Provide the [x, y] coordinate of the cell's center where the given text is located.  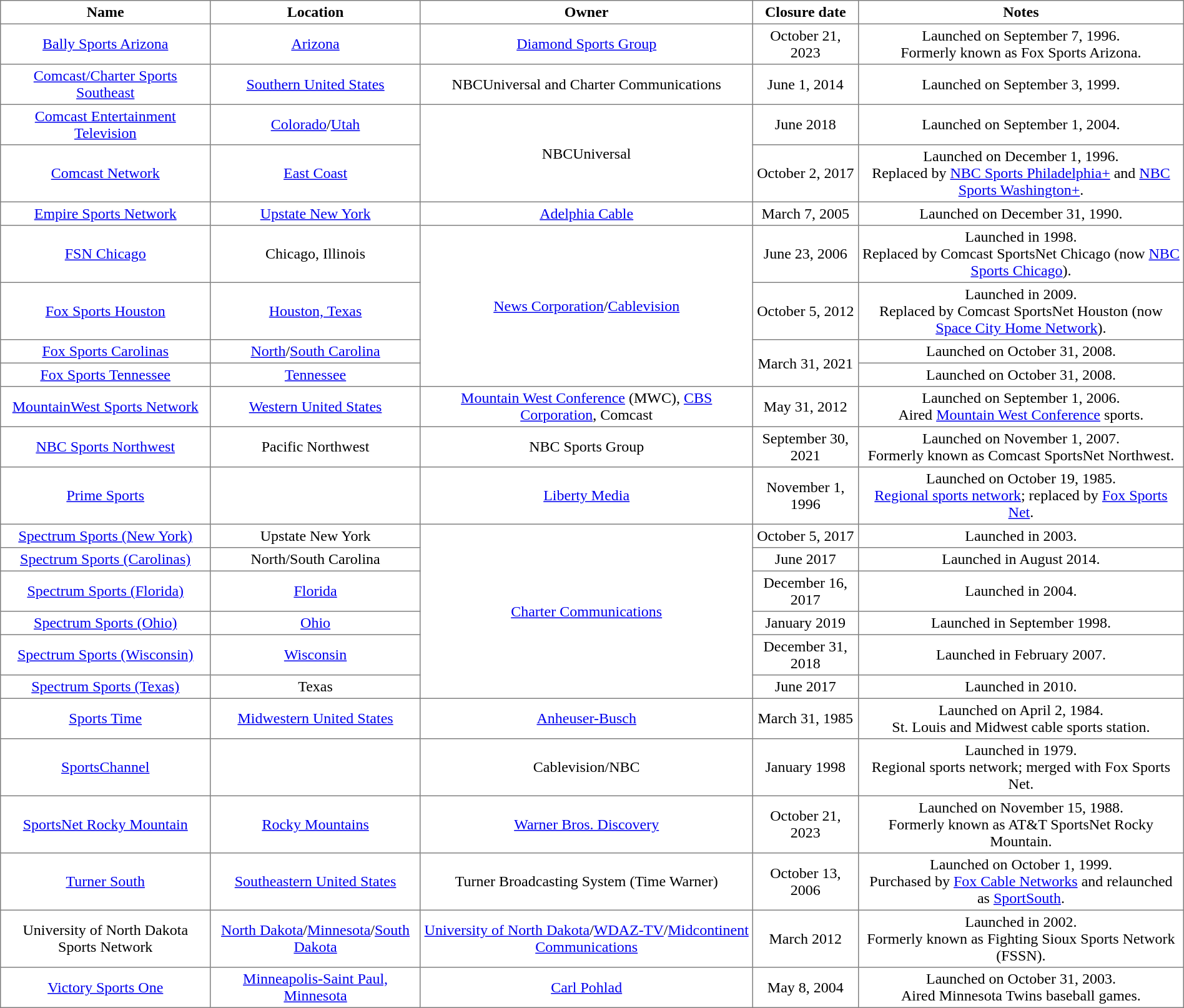
Comcast/Charter Sports Southeast [106, 84]
Launched on December 1, 1996.Replaced by NBC Sports Philadelphia+ and NBC Sports Washington+. [1022, 174]
Rocky Mountains [316, 824]
Owner [586, 12]
October 13, 2006 [806, 882]
Launched on September 7, 1996.Formerly known as Fox Sports Arizona. [1022, 44]
Liberty Media [586, 496]
Spectrum Sports (New York) [106, 536]
December 31, 2018 [806, 655]
FSN Chicago [106, 254]
Launched in 2004. [1022, 591]
Southeastern United States [316, 882]
Chicago, Illinois [316, 254]
Anheuser-Busch [586, 718]
Launched on November 15, 1988.Formerly known as AT&T SportsNet Rocky Mountain. [1022, 824]
Fox Sports Houston [106, 311]
June 1, 2014 [806, 84]
Charter Communications [586, 611]
Empire Sports Network [106, 214]
Name [106, 12]
MountainWest Sports Network [106, 407]
May 31, 2012 [806, 407]
March 7, 2005 [806, 214]
January 1998 [806, 768]
March 31, 2021 [806, 363]
NBCUniversal [586, 153]
Tennessee [316, 375]
Bally Sports Arizona [106, 44]
October 2, 2017 [806, 174]
Midwestern United States [316, 718]
SportsNet Rocky Mountain [106, 824]
Comcast Network [106, 174]
Minneapolis-Saint Paul, Minnesota [316, 987]
Launched on October 1, 1999.Purchased by Fox Cable Networks and relaunched as SportSouth. [1022, 882]
Warner Bros. Discovery [586, 824]
Location [316, 12]
Launched in August 2014. [1022, 560]
North Dakota/Minnesota/South Dakota [316, 939]
Spectrum Sports (Ohio) [106, 623]
Launched in 1998.Replaced by Comcast SportsNet Chicago (now NBC Sports Chicago). [1022, 254]
Sports Time [106, 718]
Fox Sports Tennessee [106, 375]
Launched in 2010. [1022, 687]
News Corporation/Cablevision [586, 306]
Colorado/Utah [316, 124]
June 2018 [806, 124]
Launched on September 1, 2004. [1022, 124]
NBC Sports Group [586, 447]
Launched on October 31, 2003.Aired Minnesota Twins baseball games. [1022, 987]
Pacific Northwest [316, 447]
Diamond Sports Group [586, 44]
October 5, 2017 [806, 536]
Arizona [316, 44]
Texas [316, 687]
University of North Dakota/WDAZ-TV/Midcontinent Communications [586, 939]
September 30, 2021 [806, 447]
January 2019 [806, 623]
Launched on April 2, 1984.St. Louis and Midwest cable sports station. [1022, 718]
Launched in 2002.Formerly known as Fighting Sioux Sports Network (FSSN). [1022, 939]
Ohio [316, 623]
March 2012 [806, 939]
NBCUniversal and Charter Communications [586, 84]
Launched on November 1, 2007.Formerly known as Comcast SportsNet Northwest. [1022, 447]
Spectrum Sports (Texas) [106, 687]
Southern United States [316, 84]
Turner South [106, 882]
Launched on September 3, 1999. [1022, 84]
Launched on December 31, 1990. [1022, 214]
University of North Dakota Sports Network [106, 939]
Spectrum Sports (Carolinas) [106, 560]
Mountain West Conference (MWC), CBS Corporation, Comcast [586, 407]
East Coast [316, 174]
Florida [316, 591]
November 1, 1996 [806, 496]
Spectrum Sports (Florida) [106, 591]
Launched in 1979.Regional sports network; merged with Fox Sports Net. [1022, 768]
May 8, 2004 [806, 987]
Adelphia Cable [586, 214]
March 31, 1985 [806, 718]
NBC Sports Northwest [106, 447]
Houston, Texas [316, 311]
Launched in September 1998. [1022, 623]
Closure date [806, 12]
Spectrum Sports (Wisconsin) [106, 655]
Fox Sports Carolinas [106, 352]
SportsChannel [106, 768]
Cablevision/NBC [586, 768]
Launched in 2009.Replaced by Comcast SportsNet Houston (now Space City Home Network). [1022, 311]
Victory Sports One [106, 987]
Western United States [316, 407]
Comcast Entertainment Television [106, 124]
Launched on October 19, 1985.Regional sports network; replaced by Fox Sports Net. [1022, 496]
Launched on September 1, 2006.Aired Mountain West Conference sports. [1022, 407]
June 23, 2006 [806, 254]
Wisconsin [316, 655]
Prime Sports [106, 496]
Turner Broadcasting System (Time Warner) [586, 882]
October 5, 2012 [806, 311]
Notes [1022, 12]
Launched in February 2007. [1022, 655]
December 16, 2017 [806, 591]
Carl Pohlad [586, 987]
Launched in 2003. [1022, 536]
